Locate the cell with the specified text and output its (x, y) center coordinate. 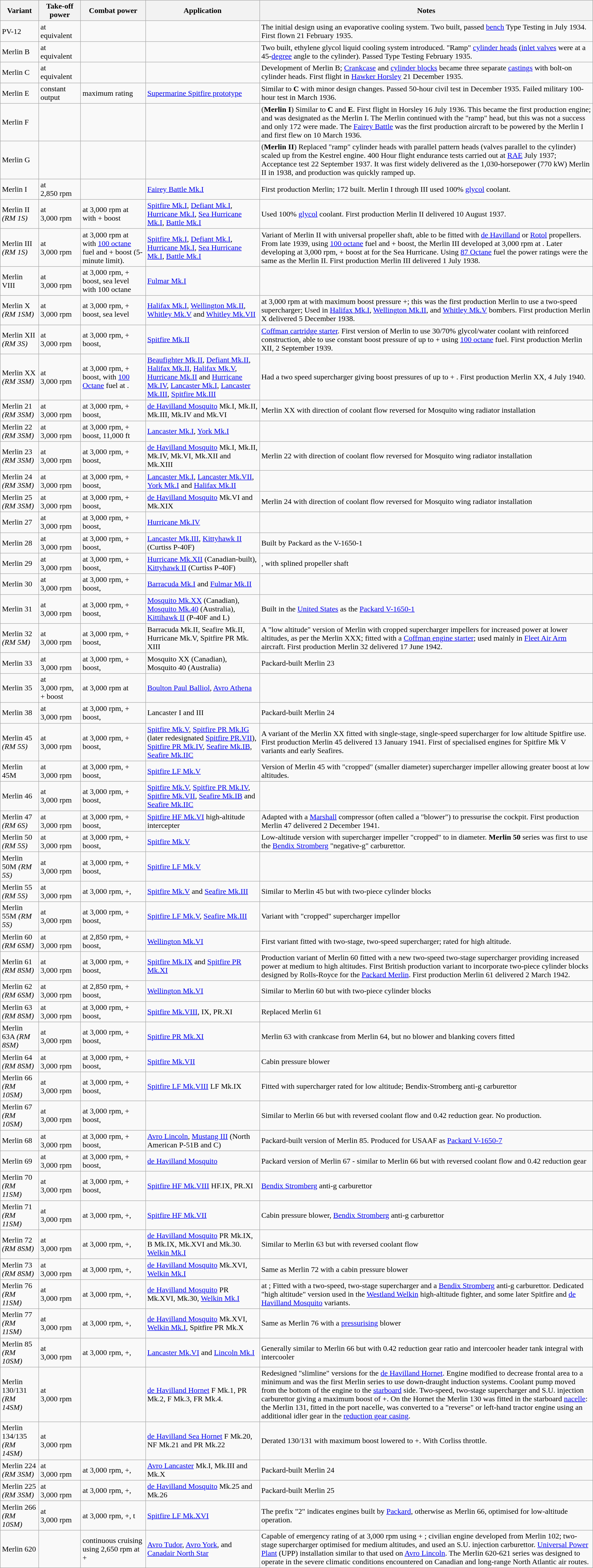
Barracuda Mk.I and Fulmar Mk.II (202, 584)
Spitfire LF Mk.VIII LF Mk.IX (202, 1086)
Merlin 50M (RM 5S) (20, 867)
Spitfire Mk.V and Seafire Mk.III (202, 891)
Merlin 24 (RM 3SM) (20, 481)
at 3,000 rpm at with 100 octane fuel and + boost (5-minute limit). (113, 247)
Used 100% glycol coolant. First production Merlin II delivered 10 August 1937. (426, 214)
Avro Lancaster Mk.I, Mk.III and Mk.X (202, 1470)
Boulton Paul Balliol, Avro Athena (202, 688)
Cabin pressure blower, Bendix Stromberg anti-g carburettor (426, 1215)
Merlin 224 (RM 3SM) (20, 1470)
Replaced Merlin 61 (426, 1012)
de Havilland Mosquito Mk.XVI, Welkin Mk.I, Spitfire PR Mk.X (202, 1323)
Lancaster Mk.III, Kittyhawk II (Curtiss P-40F) (202, 543)
at 3,000 rpm, + boost, with 100 Octane fuel at . (113, 377)
Merlin 77 (RM 11SM) (20, 1323)
Spitfire Mk.IX and Spitfire PR Mk.XI (202, 966)
at 3,000 rpm, +, t (113, 1515)
Application (202, 11)
Fairey Battle Mk.I (202, 189)
Supermarine Spitfire prototype (202, 93)
Hurricane Mk.XII (Canadian-built), Kittyhawk II (Curtiss P-40F) (202, 564)
Merlin G (20, 160)
de Havilland Mosquito Mk.XVI, Welkin Mk.I (202, 1269)
Had a two speed supercharger giving boost pressures of up to + . First production Merlin XX, 4 July 1940. (426, 377)
de Havilland Mosquito (202, 1161)
Merlin 22 (RM 3SM) (20, 431)
Merlin 61 (RM 8SM) (20, 966)
Spitfire HF Mk.VII (202, 1215)
Merlin 63 (RM 8SM) (20, 1012)
Similar to Merlin 45 but with two-piece cylinder blocks (426, 891)
at 2,850 rpm (60, 189)
de Havilland Mosquito PR Mk.IX, B Mk.IX, Mk.XVI and Mk.30. Welkin Mk.I (202, 1244)
Merlin 47 (RM 6S) (20, 821)
Merlin 130/131 (RM 14SM) (20, 1395)
Merlin 35 (20, 688)
Packard-built version of Merlin 85. Produced for USAAF as Packard V-1650-7 (426, 1140)
Merlin II (RM 1S) (20, 214)
de Havilland Mosquito Mk.25 and Mk.26 (202, 1490)
Halifax Mk.I, Wellington Mk.II, Whitley Mk.V and Whitley Mk.VII (202, 310)
Lancaster Mk.I, York Mk.I (202, 431)
Spitfire Mk.VII (202, 1061)
Similar to Merlin 60 but with two-piece cylinder blocks (426, 991)
Merlin VIII (20, 281)
Merlin XX with direction of coolant flow reversed for Mosquito wing radiator installation (426, 411)
Merlin 38 (20, 713)
maximum rating (113, 93)
Lancaster I and III (202, 713)
Merlin 45M (20, 771)
at 3,000 rpm, + boost (60, 688)
Built by Packard as the V-1650-1 (426, 543)
Spitfire Mk.V, Spitfire PR Mk.IG (later redesignated Spitfire PR.VII), Spitfire PR Mk.IV, Seafire Mk.IB, Seafire Mk.IIC (202, 742)
at 3,000 rpm, + boost, sea level (113, 310)
Derated 130/131 with maximum boost lowered to +. With Corliss throttle. (426, 1441)
at 3,000 rpm, + boost, sea level with 100 octane (113, 281)
Merlin 55M (RM 5S) (20, 916)
Hurricane Mk.IV (202, 522)
Spitfire Mk.V (202, 842)
de Havilland Mosquito PR Mk.XVI, Mk.30, Welkin Mk.I (202, 1294)
Merlin 32 (RM 5M) (20, 638)
Version of Merlin 45 with "cropped" (smaller diameter) supercharger impeller allowing greater boost at low altitudes. (426, 771)
Beaufighter Mk.II, Defiant Mk.II, Halifax Mk.II, Halifax Mk.V, Hurricane Mk.II and Hurricane Mk.IV, Lancaster Mk.I, Lancaster Mk.III, Spitfire Mk.III (202, 377)
Merlin 66 (RM 10SM) (20, 1086)
Merlin 73 (RM 8SM) (20, 1269)
Similar to Merlin 66 but with reversed coolant flow and 0.42 reduction gear. No production. (426, 1115)
Generally similar to Merlin 66 but with 0.42 reduction gear ratio and intercooler header tank integral with intercooler (426, 1352)
Spitfire PR Mk.XI (202, 1036)
First production Merlin; 172 built. Merlin I through III used 100% glycol coolant. (426, 189)
Bendix Stromberg anti-g carburettor (426, 1186)
Merlin 62 (RM 6SM) (20, 991)
Take-off power (60, 11)
Merlin 63A (RM 8SM) (20, 1036)
Spitfire Mk.II (202, 339)
Merlin 33 (20, 663)
First variant fitted with two-stage, two-speed supercharger; rated for high altitude. (426, 941)
Merlin 21 (RM 3SM) (20, 411)
Packard-built Merlin 25 (426, 1490)
Fulmar Mk.I (202, 281)
Spitfire Mk.VIII, IX, PR.XI (202, 1012)
, with splined propeller shaft (426, 564)
de Havilland Mosquito Mk.I, Mk.II, Mk.III, Mk.IV and Mk.VI (202, 411)
Merlin 31 (20, 609)
Merlin 85 (RM 10SM) (20, 1352)
Cabin pressure blower (426, 1061)
Merlin 60 (RM 6SM) (20, 941)
Merlin E (20, 93)
Spitfire HF Mk.VIII HF.IX, PR.XI (202, 1186)
Variant (20, 11)
Merlin 64 (RM 8SM) (20, 1061)
Merlin F (20, 122)
Barracuda Mk.II, Seafire Mk.II, Hurricane Mk.V, Spitfire PR Mk. XIII (202, 638)
Same as Merlin 76 with a pressurising blower (426, 1323)
Merlin XII (RM 3S) (20, 339)
Merlin 25 (RM 3SM) (20, 501)
Merlin 29 (20, 564)
Lancaster Mk.I, Lancaster Mk.VII, York Mk.I and Halifax Mk.II (202, 481)
at 3,000 rpm, + boost, 11,000 ft (113, 431)
Notes (426, 11)
continuous cruising using 2,650 rpm at + (113, 1549)
constant output (60, 93)
Merlin X (RM 1SM) (20, 310)
Merlin B (20, 52)
Merlin 266 (RM 10SM) (20, 1515)
Merlin 620 (20, 1549)
Merlin 69 (20, 1161)
at 3,000 rpm at with + boost (113, 214)
Spitfire HF Mk.VI high-altitude intercepter (202, 821)
Avro Tudor, Avro York, and Canadair North Star (202, 1549)
Same as Merlin 72 with a cabin pressure blower (426, 1269)
Merlin 76 (RM 11SM) (20, 1294)
Spitfire Mk.V, Spitfire PR Mk.IV, Spitfire Mk.VII, Seafire Mk.IB and Seafire Mk.IIC (202, 796)
The prefix "2" indicates engines built by Packard, otherwise as Merlin 66, optimised for low-altitude operation. (426, 1515)
Merlin 50 (RM 5S) (20, 842)
Combat power (113, 11)
Merlin 22 with direction of coolant flow reversed for Mosquito wing radiator installation (426, 456)
Merlin 46 (20, 796)
Merlin 68 (20, 1140)
Merlin 23 (RM 3SM) (20, 456)
Merlin 72 (RM 8SM) (20, 1244)
Packard version of Merlin 67 - similar to Merlin 66 but with reversed coolant flow and 0.42 reduction gear (426, 1161)
Merlin 30 (20, 584)
Merlin 45 (RM 5S) (20, 742)
PV-12 (20, 31)
de Havilland Mosquito Mk.VI and Mk.XIX (202, 501)
Mosquito Mk.XX (Canadian), Mosquito Mk.40 (Australia), Kittihawk II (P-40F and L) (202, 609)
Merlin 67 (RM 10SM) (20, 1115)
Variant with "cropped" supercharger impellor (426, 916)
Merlin 27 (20, 522)
Lancaster Mk.VI and Lincoln Mk.I (202, 1352)
Merlin XX (RM 3SM) (20, 377)
Merlin 71 (RM 11SM) (20, 1215)
Packard-built Merlin 23 (426, 663)
Built in the United States as the Packard V-1650-1 (426, 609)
Merlin 24 with direction of coolant flow reversed for Mosquito wing radiator installation (426, 501)
Merlin 70 (RM 11SM) (20, 1186)
Merlin III (RM 1S) (20, 247)
Similar to C with minor design changes. Passed 50-hour civil test in December 1935. Failed military 100-hour test in March 1936. (426, 93)
The initial design using an evaporative cooling system. Two built, passed bench Type Testing in July 1934. First flown 21 February 1935. (426, 31)
Merlin 225 (RM 3SM) (20, 1490)
de Havilland Sea Hornet F Mk.20, NF Mk.21 and PR Mk.22 (202, 1441)
Avro Lincoln, Mustang III (North American P-51B and C) (202, 1140)
Merlin 63 with crankcase from Merlin 64, but no blower and blanking covers fitted (426, 1036)
Merlin 55 (RM 5S) (20, 891)
Merlin I (20, 189)
Merlin C (20, 72)
at 3,000 rpm at (113, 688)
Spitfire LF Mk.V, Seafire Mk.III (202, 916)
Merlin 28 (20, 543)
Similar to Merlin 63 but with reversed coolant flow (426, 1244)
de Havilland Hornet F Mk.1, PR Mk.2, F Mk.3, FR Mk.4. (202, 1395)
Merlin 134/135 (RM 14SM) (20, 1441)
de Havilland Mosquito Mk.I, Mk.II, Mk.IV, Mk.VI, Mk.XII and Mk.XIII (202, 456)
Spitfire LF Mk.XVI (202, 1515)
Fitted with supercharger rated for low altitude; Bendix-Stromberg anti-g carburettor (426, 1086)
Mosquito XX (Canadian), Mosquito 40 (Australia) (202, 663)
Adapted with a Marshall compressor (often called a "blower") to pressurise the cockpit. First production Merlin 47 delivered 2 December 1941. (426, 821)
